Pinpoint the cell where the given text exists, returning its (x, y) midpoint coordinate. 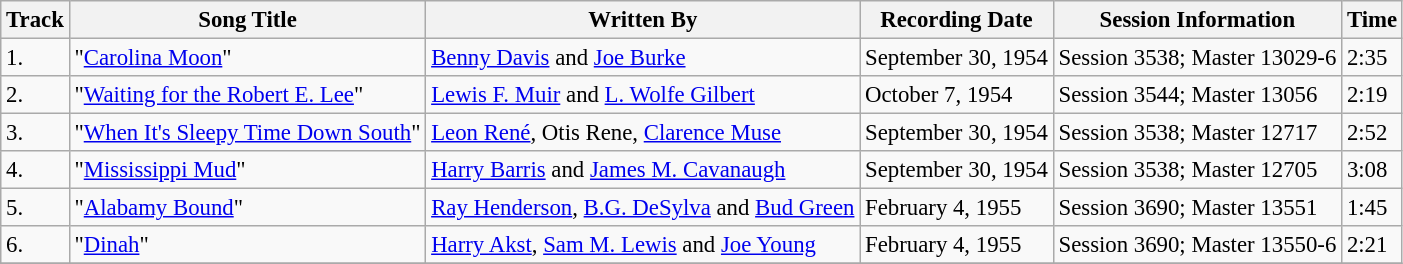
3:08 (1372, 170)
1. (35, 58)
"Carolina Moon" (248, 58)
"Mississippi Mud" (248, 170)
"Waiting for the Robert E. Lee" (248, 95)
Session 3538; Master 12705 (1197, 170)
5. (35, 208)
3. (35, 133)
Session 3544; Master 13056 (1197, 95)
Leon René, Otis Rene, Clarence Muse (643, 133)
"Alabamy Bound" (248, 208)
2:52 (1372, 133)
2:35 (1372, 58)
Session 3538; Master 12717 (1197, 133)
"Dinah" (248, 245)
Written By (643, 20)
4. (35, 170)
Session 3538; Master 13029-6 (1197, 58)
"When It's Sleepy Time Down South" (248, 133)
6. (35, 245)
Benny Davis and Joe Burke (643, 58)
Harry Akst, Sam M. Lewis and Joe Young (643, 245)
1:45 (1372, 208)
Session 3690; Master 13550-6 (1197, 245)
Recording Date (956, 20)
Track (35, 20)
Session Information (1197, 20)
2:21 (1372, 245)
Session 3690; Master 13551 (1197, 208)
Harry Barris and James M. Cavanaugh (643, 170)
October 7, 1954 (956, 95)
2. (35, 95)
Ray Henderson, B.G. DeSylva and Bud Green (643, 208)
Song Title (248, 20)
Lewis F. Muir and L. Wolfe Gilbert (643, 95)
2:19 (1372, 95)
Time (1372, 20)
